Find where the given text appears and provide that cell's center as [x, y] coordinate. 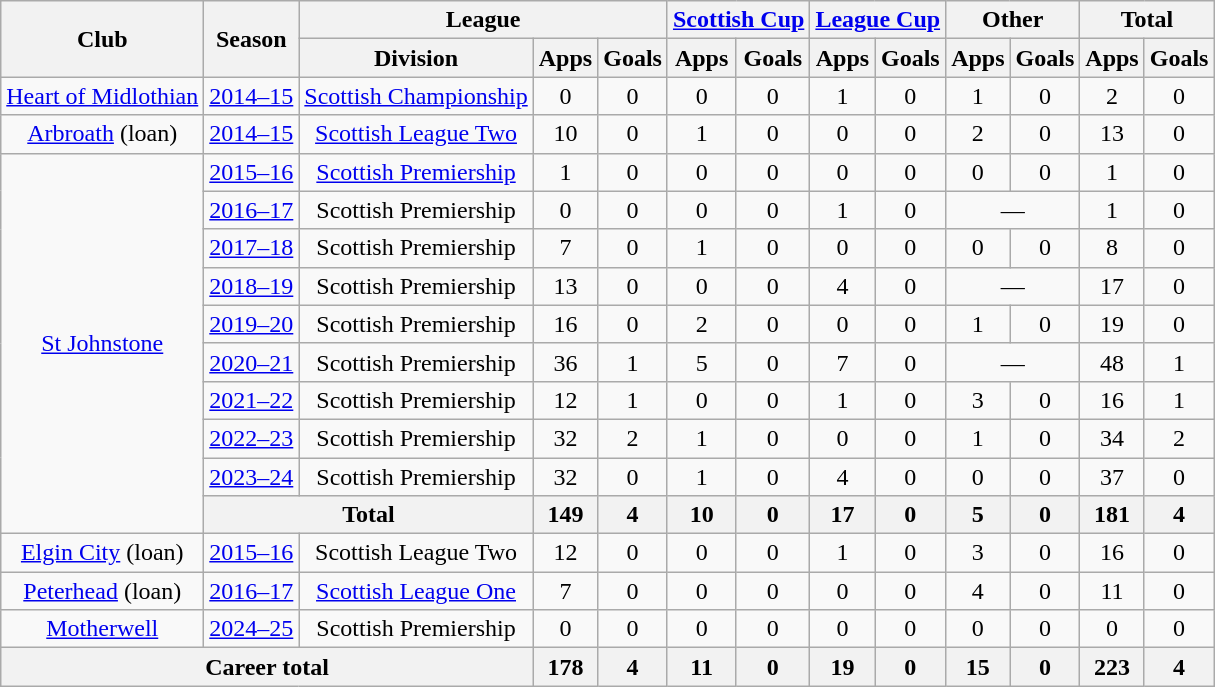
Scottish Championship [416, 96]
2024–25 [252, 629]
15 [978, 667]
Club [102, 39]
2021–22 [252, 400]
178 [565, 667]
2022–23 [252, 438]
2023–24 [252, 477]
League [484, 20]
Other [1013, 20]
149 [565, 515]
St Johnstone [102, 344]
2020–21 [252, 362]
34 [1112, 438]
Arbroath (loan) [102, 134]
Division [416, 58]
36 [565, 362]
League Cup [878, 20]
Heart of Midlothian [102, 96]
Scottish League One [416, 591]
2017–18 [252, 248]
37 [1112, 477]
Season [252, 39]
48 [1112, 362]
181 [1112, 515]
Career total [267, 667]
2019–20 [252, 324]
Elgin City (loan) [102, 553]
Scottish Cup [738, 20]
223 [1112, 667]
Peterhead (loan) [102, 591]
2018–19 [252, 286]
Motherwell [102, 629]
8 [1112, 248]
